From the cell containing the given text, extract its center point as (X, Y) coordinate. 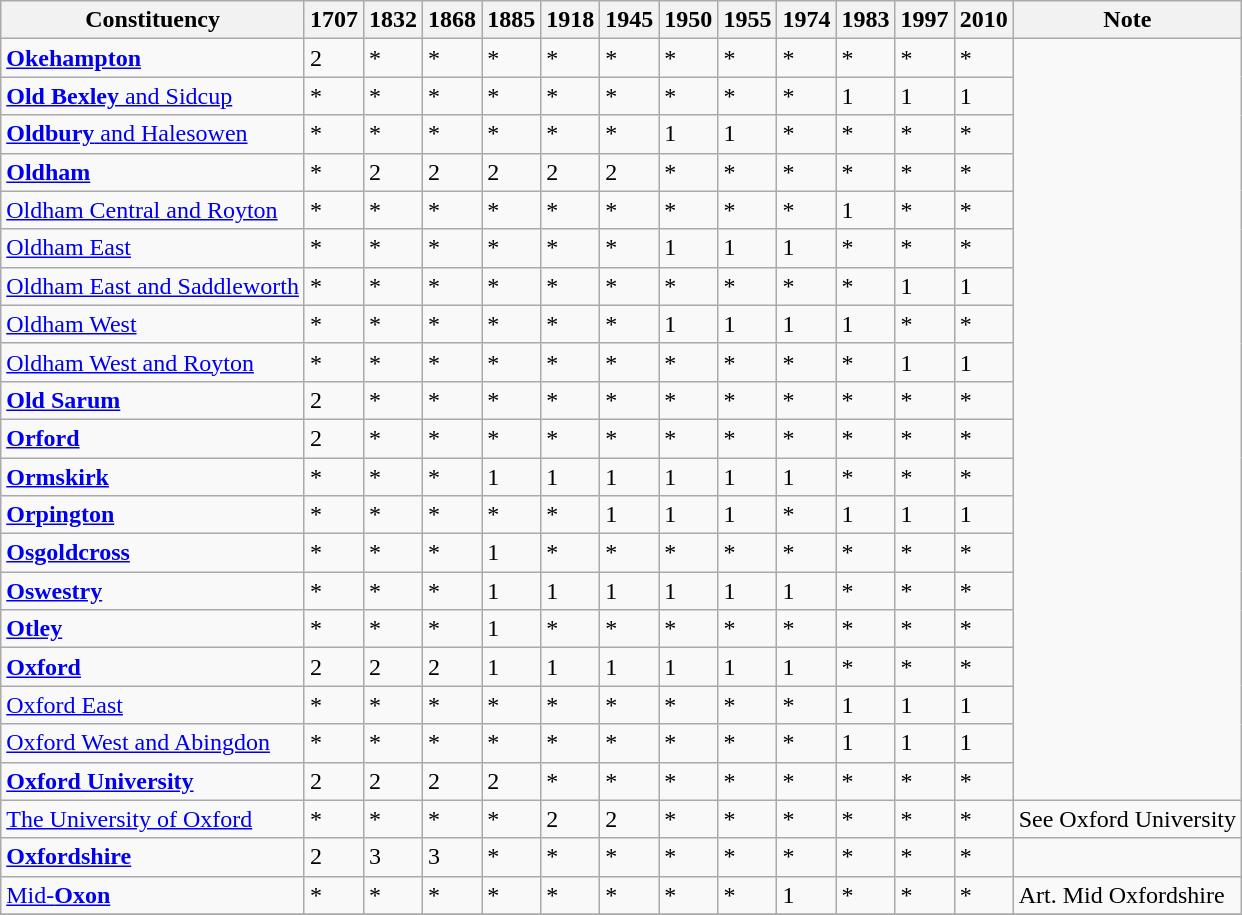
Oldham East (153, 248)
Mid-Oxon (153, 895)
2010 (984, 20)
1983 (866, 20)
1997 (924, 20)
1974 (806, 20)
1885 (512, 20)
1707 (334, 20)
Old Sarum (153, 400)
Oxford West and Abingdon (153, 743)
1950 (688, 20)
Oldham West and Royton (153, 362)
Constituency (153, 20)
Old Bexley and Sidcup (153, 96)
Orpington (153, 515)
Otley (153, 629)
Oldham West (153, 324)
The University of Oxford (153, 819)
See Oxford University (1127, 819)
Oswestry (153, 591)
Oxford (153, 667)
Orford (153, 438)
Ormskirk (153, 477)
Oldham East and Saddleworth (153, 286)
Oxford East (153, 705)
Osgoldcross (153, 553)
1945 (630, 20)
Oxford University (153, 781)
Okehampton (153, 58)
1918 (570, 20)
1868 (452, 20)
1832 (392, 20)
Oxfordshire (153, 857)
Oldbury and Halesowen (153, 134)
Oldham Central and Royton (153, 210)
Oldham (153, 172)
Art. Mid Oxfordshire (1127, 895)
Note (1127, 20)
1955 (748, 20)
